Scan for the cell matching the given text and deliver its [X, Y] coordinate at center. 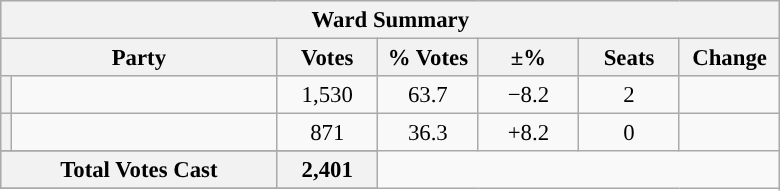
Change [730, 58]
2,401 [328, 170]
Seats [630, 58]
±% [528, 58]
0 [630, 133]
Votes [328, 58]
36.3 [428, 133]
63.7 [428, 95]
871 [328, 133]
−8.2 [528, 95]
% Votes [428, 58]
Ward Summary [390, 20]
1,530 [328, 95]
+8.2 [528, 133]
2 [630, 95]
Party [139, 58]
Total Votes Cast [139, 170]
